Determine the (x, y) coordinate at the center of the cell enclosing the given text.  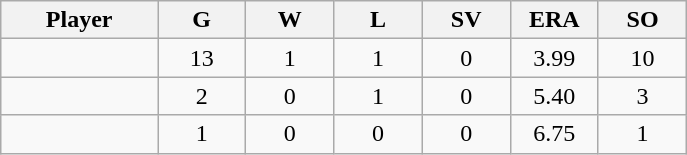
SV (466, 20)
5.40 (554, 96)
Player (80, 20)
SO (642, 20)
3 (642, 96)
3.99 (554, 58)
10 (642, 58)
13 (202, 58)
W (290, 20)
L (378, 20)
2 (202, 96)
6.75 (554, 134)
G (202, 20)
ERA (554, 20)
